Find where the given text appears and provide that cell's center as [x, y] coordinate. 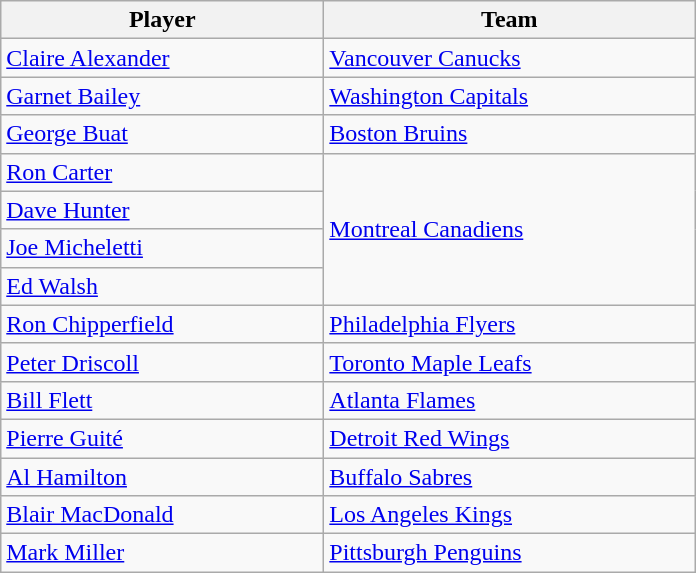
Al Hamilton [162, 477]
Pierre Guité [162, 438]
Montreal Canadiens [510, 229]
Detroit Red Wings [510, 438]
Toronto Maple Leafs [510, 362]
Vancouver Canucks [510, 58]
Atlanta Flames [510, 400]
Blair MacDonald [162, 515]
Los Angeles Kings [510, 515]
George Buat [162, 134]
Buffalo Sabres [510, 477]
Peter Driscoll [162, 362]
Washington Capitals [510, 96]
Joe Micheletti [162, 248]
Team [510, 20]
Mark Miller [162, 553]
Ed Walsh [162, 286]
Boston Bruins [510, 134]
Player [162, 20]
Garnet Bailey [162, 96]
Claire Alexander [162, 58]
Ron Carter [162, 172]
Pittsburgh Penguins [510, 553]
Dave Hunter [162, 210]
Ron Chipperfield [162, 324]
Philadelphia Flyers [510, 324]
Bill Flett [162, 400]
